Detect which cell encompasses the target text, then output its (x, y) center coordinate. 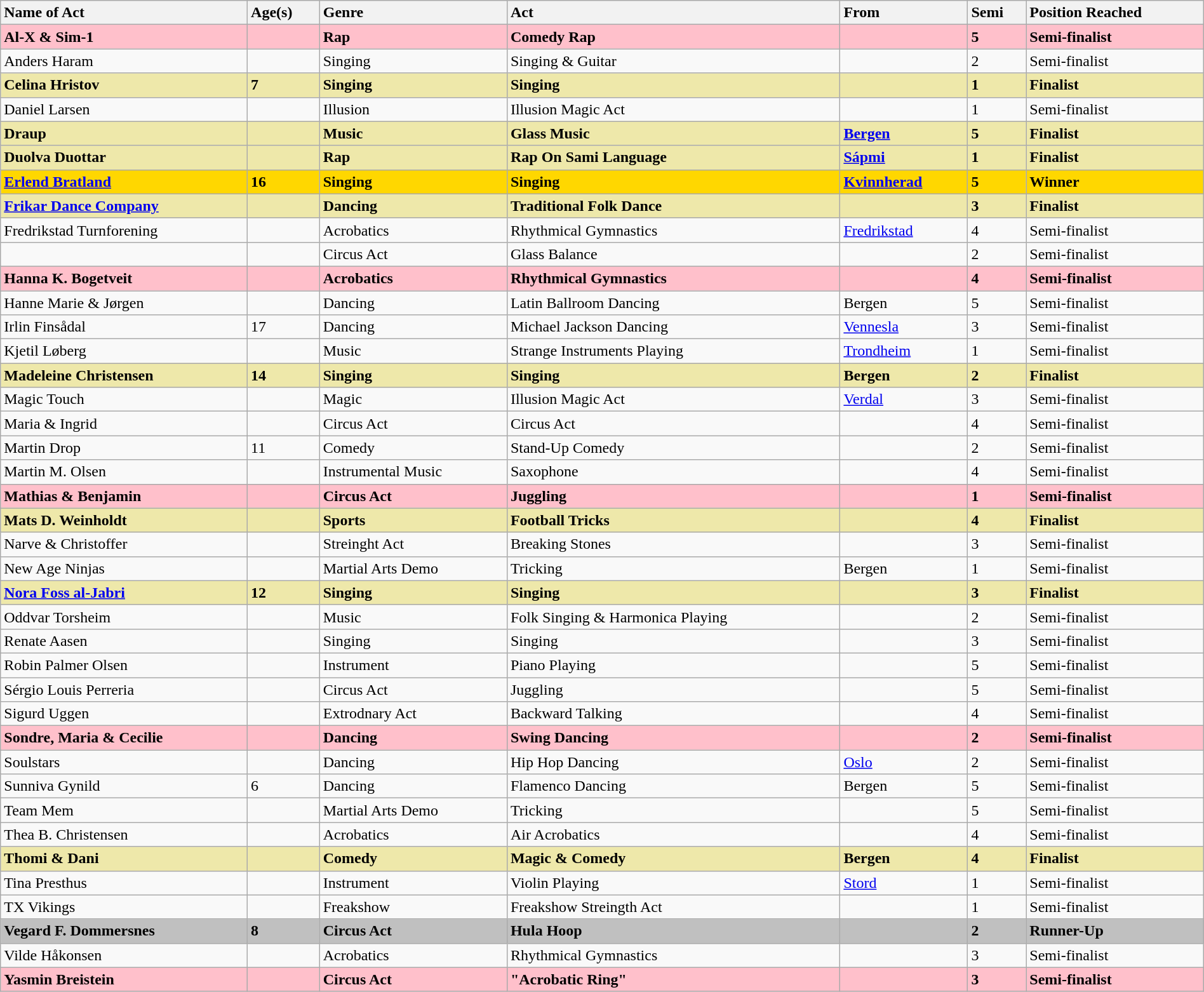
Position Reached (1115, 13)
Kjetil Løberg (124, 351)
From (904, 13)
Soulstars (124, 762)
Sondre, Maria & Cecilie (124, 738)
Comedy Rap (673, 37)
Latin Ballroom Dancing (673, 303)
Vegard F. Dommersnes (124, 931)
Magic Touch (124, 399)
Anders Haram (124, 61)
Act (673, 13)
Violin Playing (673, 883)
Swing Dancing (673, 738)
Semi (997, 13)
Thea B. Christensen (124, 834)
Michael Jackson Dancing (673, 327)
Extrodnary Act (413, 714)
Genre (413, 13)
TX Vikings (124, 907)
Stand-Up Comedy (673, 448)
11 (284, 448)
Frikar Dance Company (124, 206)
Hula Hoop (673, 931)
Martin Drop (124, 448)
Team Mem (124, 810)
Runner-Up (1115, 931)
Magic (413, 399)
Mathias & Benjamin (124, 496)
Freakshow Streingth Act (673, 907)
Singing & Guitar (673, 61)
Oddvar Torsheim (124, 617)
Hanna K. Bogetveit (124, 278)
Traditional Folk Dance (673, 206)
Al-X & Sim-1 (124, 37)
Fredrikstad (904, 230)
7 (284, 85)
Irlin Finsådal (124, 327)
17 (284, 327)
Sérgio Louis Perreria (124, 689)
Madeleine Christensen (124, 375)
Duolva Duottar (124, 158)
Streinght Act (413, 544)
Kvinnherad (904, 182)
Folk Singing & Harmonica Playing (673, 617)
Hanne Marie & Jørgen (124, 303)
Hip Hop Dancing (673, 762)
Freakshow (413, 907)
Yasmin Breistein (124, 979)
Sigurd Uggen (124, 714)
Age(s) (284, 13)
Breaking Stones (673, 544)
Mats D. Weinholdt (124, 520)
12 (284, 593)
16 (284, 182)
Illusion (413, 109)
Verdal (904, 399)
Strange Instruments Playing (673, 351)
New Age Ninjas (124, 568)
Sunniva Gynild (124, 786)
Air Acrobatics (673, 834)
Saxophone (673, 472)
Backward Talking (673, 714)
Instrumental Music (413, 472)
Name of Act (124, 13)
Robin Palmer Olsen (124, 665)
Rap On Sami Language (673, 158)
Erlend Bratland (124, 182)
Sápmi (904, 158)
Flamenco Dancing (673, 786)
Magic & Comedy (673, 859)
Fredrikstad Turnforening (124, 230)
Oslo (904, 762)
Winner (1115, 182)
Celina Hristov (124, 85)
Vennesla (904, 327)
Narve & Christoffer (124, 544)
Draup (124, 133)
Piano Playing (673, 665)
14 (284, 375)
8 (284, 931)
Stord (904, 883)
Football Tricks (673, 520)
Glass Music (673, 133)
Nora Foss al-Jabri (124, 593)
Vilde Håkonsen (124, 955)
Trondheim (904, 351)
Martin M. Olsen (124, 472)
6 (284, 786)
Tina Presthus (124, 883)
Thomi & Dani (124, 859)
Daniel Larsen (124, 109)
Renate Aasen (124, 641)
Sports (413, 520)
Glass Balance (673, 254)
Maria & Ingrid (124, 424)
"Acrobatic Ring" (673, 979)
